Determine the [X, Y] coordinate at the center of the cell enclosing the given text.  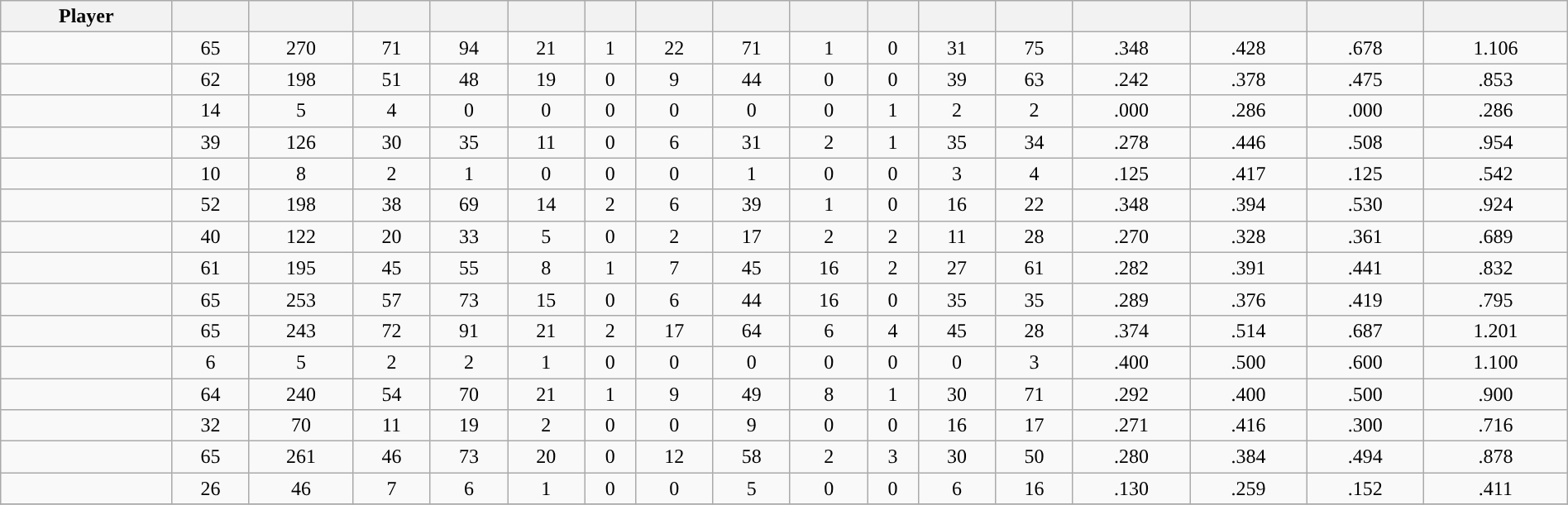
.152 [1365, 488]
32 [210, 426]
.878 [1496, 457]
15 [546, 299]
240 [301, 394]
.130 [1131, 488]
.280 [1131, 457]
.391 [1249, 268]
.300 [1365, 426]
1.106 [1496, 48]
51 [392, 79]
.361 [1365, 236]
.419 [1365, 299]
.514 [1249, 331]
54 [392, 394]
270 [301, 48]
.954 [1496, 142]
.292 [1131, 394]
.374 [1131, 331]
.853 [1496, 79]
126 [301, 142]
69 [468, 205]
91 [468, 331]
.795 [1496, 299]
.900 [1496, 394]
.687 [1365, 331]
.289 [1131, 299]
253 [301, 299]
.378 [1249, 79]
.689 [1496, 236]
195 [301, 268]
.270 [1131, 236]
.441 [1365, 268]
.411 [1496, 488]
.530 [1365, 205]
49 [751, 394]
1.100 [1496, 362]
57 [392, 299]
52 [210, 205]
94 [468, 48]
.242 [1131, 79]
.394 [1249, 205]
48 [468, 79]
.678 [1365, 48]
62 [210, 79]
122 [301, 236]
.278 [1131, 142]
50 [1034, 457]
75 [1034, 48]
40 [210, 236]
26 [210, 488]
55 [468, 268]
.542 [1496, 174]
63 [1034, 79]
261 [301, 457]
.494 [1365, 457]
10 [210, 174]
34 [1034, 142]
Player [86, 17]
58 [751, 457]
33 [468, 236]
.259 [1249, 488]
27 [956, 268]
.508 [1365, 142]
.446 [1249, 142]
.416 [1249, 426]
38 [392, 205]
.600 [1365, 362]
243 [301, 331]
.475 [1365, 79]
.832 [1496, 268]
.417 [1249, 174]
72 [392, 331]
.384 [1249, 457]
.282 [1131, 268]
.376 [1249, 299]
.328 [1249, 236]
.271 [1131, 426]
1.201 [1496, 331]
12 [675, 457]
.716 [1496, 426]
.924 [1496, 205]
.428 [1249, 48]
